Return (X, Y) of the center of cell containing provided text 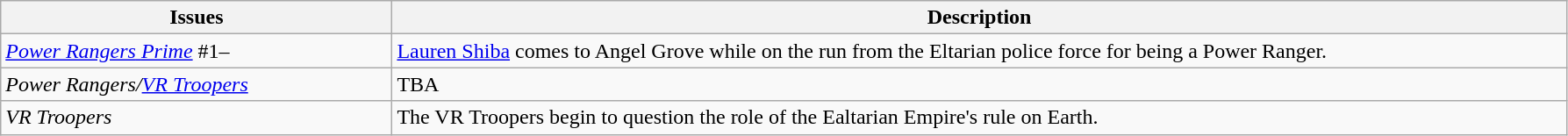
The VR Troopers begin to question the role of the Ealtarian Empire's rule on Earth. (979, 118)
Lauren Shiba comes to Angel Grove while on the run from the Eltarian police force for being a Power Ranger. (979, 51)
Issues (197, 18)
Power Rangers/VR Troopers (197, 84)
Description (979, 18)
TBA (979, 84)
VR Troopers (197, 118)
Power Rangers Prime #1– (197, 51)
